From the cell containing the given text, extract its center point as (x, y) coordinate. 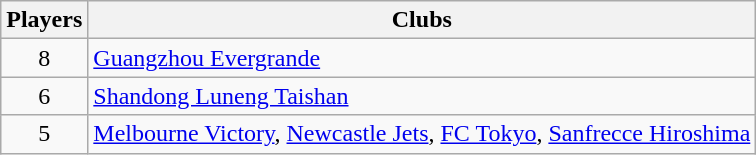
Players (44, 20)
5 (44, 134)
6 (44, 96)
Guangzhou Evergrande (422, 58)
Shandong Luneng Taishan (422, 96)
8 (44, 58)
Clubs (422, 20)
Melbourne Victory, Newcastle Jets, FC Tokyo, Sanfrecce Hiroshima (422, 134)
